Identify which cell holds the provided text, then report its (X, Y) central coordinate. 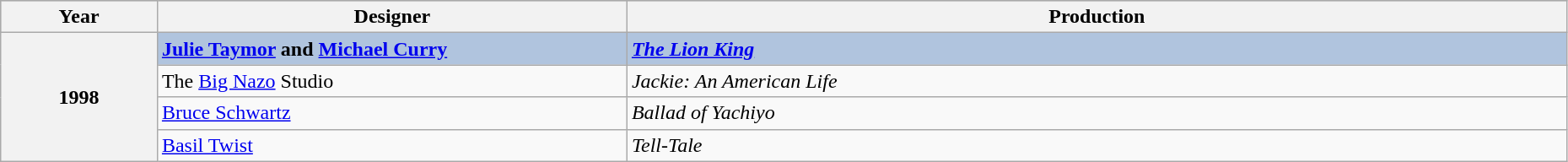
Tell-Tale (1097, 145)
Jackie: An American Life (1097, 81)
Ballad of Yachiyo (1097, 113)
Basil Twist (391, 145)
Production (1097, 17)
Bruce Schwartz (391, 113)
The Lion King (1097, 49)
The Big Nazo Studio (391, 81)
Julie Taymor and Michael Curry (391, 49)
Designer (391, 17)
1998 (79, 97)
Year (79, 17)
